For the text-containing cell, return its midpoint in (x, y) coordinate format. 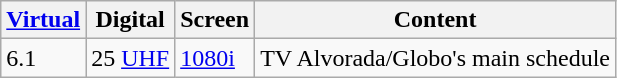
Screen (215, 20)
Virtual (44, 20)
Content (436, 20)
Digital (130, 20)
6.1 (44, 58)
1080i (215, 58)
TV Alvorada/Globo's main schedule (436, 58)
25 UHF (130, 58)
